Determine the (x, y) coordinate at the center of the cell enclosing the given text.  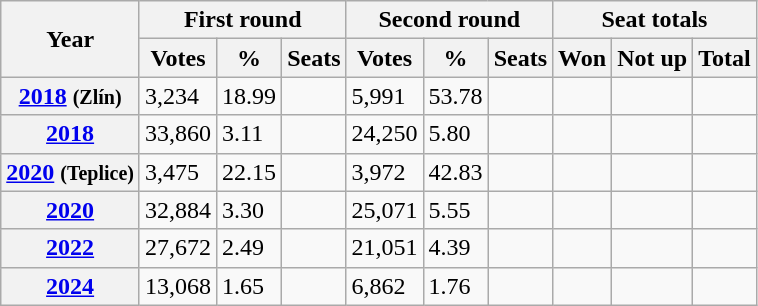
Year (70, 39)
Total (725, 58)
First round (242, 20)
2018 (70, 134)
21,051 (384, 248)
2020 (Teplice) (70, 172)
4.39 (456, 248)
42.83 (456, 172)
3,475 (178, 172)
3.30 (250, 210)
Second round (450, 20)
27,672 (178, 248)
3.11 (250, 134)
3,234 (178, 96)
1.76 (456, 286)
25,071 (384, 210)
1.65 (250, 286)
2020 (70, 210)
6,862 (384, 286)
2.49 (250, 248)
24,250 (384, 134)
53.78 (456, 96)
2018 (Zlín) (70, 96)
3,972 (384, 172)
2024 (70, 286)
18.99 (250, 96)
5.80 (456, 134)
2022 (70, 248)
22.15 (250, 172)
5.55 (456, 210)
32,884 (178, 210)
Not up (652, 58)
5,991 (384, 96)
13,068 (178, 286)
Won (582, 58)
Seat totals (655, 20)
33,860 (178, 134)
